Pinpoint the cell where the given text exists, returning its (x, y) midpoint coordinate. 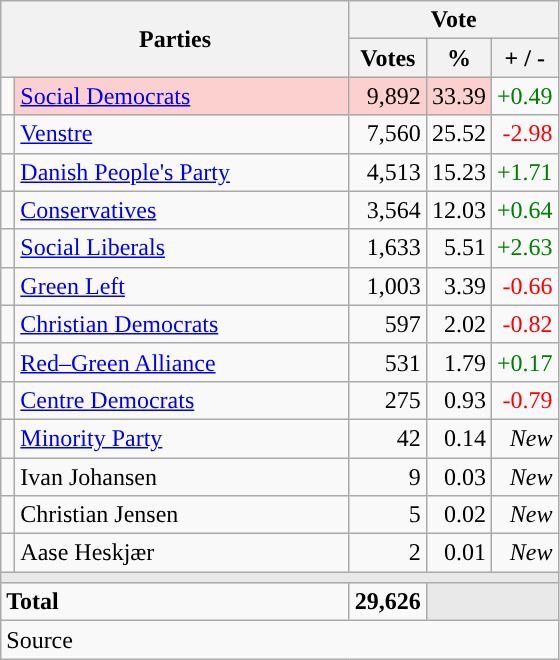
5.51 (458, 248)
Red–Green Alliance (182, 362)
Danish People's Party (182, 172)
3,564 (388, 210)
597 (388, 324)
33.39 (458, 96)
3.39 (458, 286)
5 (388, 515)
25.52 (458, 134)
0.03 (458, 477)
Venstre (182, 134)
42 (388, 438)
Minority Party (182, 438)
+2.63 (524, 248)
-0.82 (524, 324)
Ivan Johansen (182, 477)
7,560 (388, 134)
+0.64 (524, 210)
2.02 (458, 324)
1.79 (458, 362)
+0.49 (524, 96)
4,513 (388, 172)
15.23 (458, 172)
Centre Democrats (182, 400)
Social Liberals (182, 248)
Christian Democrats (182, 324)
Aase Heskjær (182, 553)
29,626 (388, 602)
1,003 (388, 286)
2 (388, 553)
275 (388, 400)
531 (388, 362)
Total (176, 602)
0.02 (458, 515)
Social Democrats (182, 96)
9 (388, 477)
0.93 (458, 400)
0.14 (458, 438)
-2.98 (524, 134)
0.01 (458, 553)
Votes (388, 58)
+0.17 (524, 362)
Green Left (182, 286)
-0.79 (524, 400)
-0.66 (524, 286)
Source (280, 640)
% (458, 58)
+1.71 (524, 172)
Parties (176, 39)
12.03 (458, 210)
1,633 (388, 248)
+ / - (524, 58)
Conservatives (182, 210)
Vote (454, 20)
Christian Jensen (182, 515)
9,892 (388, 96)
